Locate the cell with the specified text and output its [x, y] center coordinate. 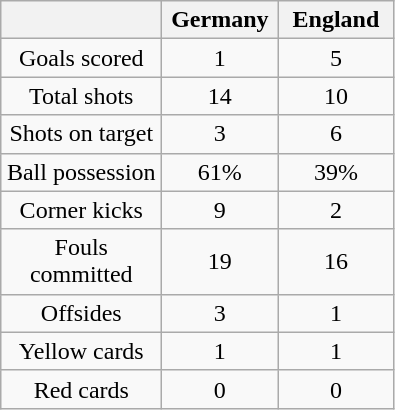
10 [336, 96]
16 [336, 262]
19 [220, 262]
61% [220, 172]
Total shots [82, 96]
5 [336, 58]
Shots on target [82, 134]
England [336, 20]
Germany [220, 20]
9 [220, 210]
14 [220, 96]
Fouls committed [82, 262]
39% [336, 172]
Yellow cards [82, 351]
Ball possession [82, 172]
Goals scored [82, 58]
Corner kicks [82, 210]
Red cards [82, 389]
6 [336, 134]
2 [336, 210]
Offsides [82, 313]
